Capture the cell that displays the provided text and extract its [X, Y] central coordinate. 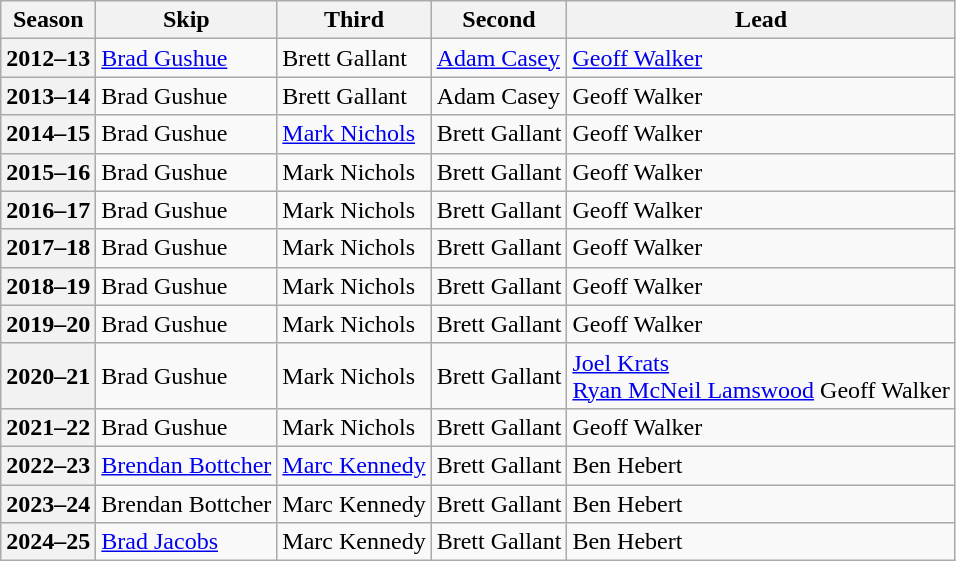
Brad Jacobs [186, 542]
Lead [762, 20]
2013–14 [48, 96]
2023–24 [48, 503]
2017–18 [48, 248]
2019–20 [48, 324]
2014–15 [48, 134]
Third [354, 20]
2016–17 [48, 210]
2024–25 [48, 542]
2015–16 [48, 172]
2021–22 [48, 427]
Joel KratsRyan McNeil Lamswood Geoff Walker [762, 376]
2018–19 [48, 286]
Season [48, 20]
2022–23 [48, 465]
2020–21 [48, 376]
Skip [186, 20]
Second [499, 20]
2012–13 [48, 58]
